For the text-containing cell, return its midpoint in (X, Y) coordinate format. 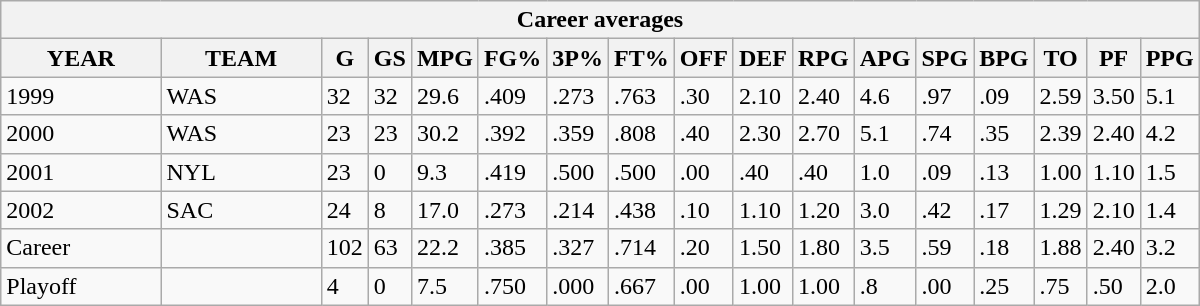
Career averages (600, 20)
PF (1114, 58)
YEAR (81, 58)
Career (81, 248)
.18 (1004, 248)
63 (390, 248)
.667 (642, 286)
SAC (241, 210)
RPG (823, 58)
1.80 (823, 248)
TEAM (241, 58)
2000 (81, 134)
.42 (945, 210)
29.6 (444, 96)
PPG (1170, 58)
1.88 (1060, 248)
.214 (578, 210)
FG% (512, 58)
1.29 (1060, 210)
4.6 (885, 96)
.714 (642, 248)
1999 (81, 96)
OFF (704, 58)
3.50 (1114, 96)
.97 (945, 96)
MPG (444, 58)
TO (1060, 58)
.10 (704, 210)
2002 (81, 210)
APG (885, 58)
SPG (945, 58)
.750 (512, 286)
22.2 (444, 248)
.75 (1060, 286)
2.39 (1060, 134)
3.0 (885, 210)
24 (344, 210)
G (344, 58)
.763 (642, 96)
8 (390, 210)
.392 (512, 134)
FT% (642, 58)
2.59 (1060, 96)
30.2 (444, 134)
Playoff (81, 286)
.25 (1004, 286)
.50 (1114, 286)
1.4 (1170, 210)
.59 (945, 248)
3.2 (1170, 248)
.327 (578, 248)
.438 (642, 210)
.419 (512, 172)
.13 (1004, 172)
.35 (1004, 134)
1.20 (823, 210)
3.5 (885, 248)
4 (344, 286)
102 (344, 248)
1.50 (762, 248)
1.0 (885, 172)
.000 (578, 286)
.20 (704, 248)
.808 (642, 134)
2.0 (1170, 286)
2.70 (823, 134)
4.2 (1170, 134)
.385 (512, 248)
17.0 (444, 210)
GS (390, 58)
2.30 (762, 134)
.8 (885, 286)
9.3 (444, 172)
1.5 (1170, 172)
BPG (1004, 58)
.30 (704, 96)
.74 (945, 134)
.17 (1004, 210)
NYL (241, 172)
DEF (762, 58)
.359 (578, 134)
2001 (81, 172)
3P% (578, 58)
.409 (512, 96)
7.5 (444, 286)
